Find where the given text appears and provide that cell's center as (X, Y) coordinate. 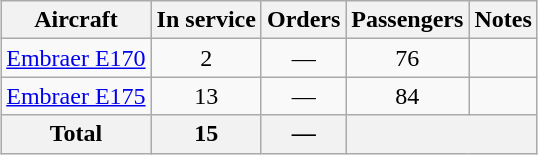
Aircraft (76, 20)
Orders (303, 20)
Notes (503, 20)
Passengers (408, 20)
76 (408, 58)
In service (206, 20)
2 (206, 58)
Embraer E175 (76, 96)
Total (76, 134)
84 (408, 96)
15 (206, 134)
13 (206, 96)
Embraer E170 (76, 58)
